Find where the given text appears and provide that cell's center as (x, y) coordinate. 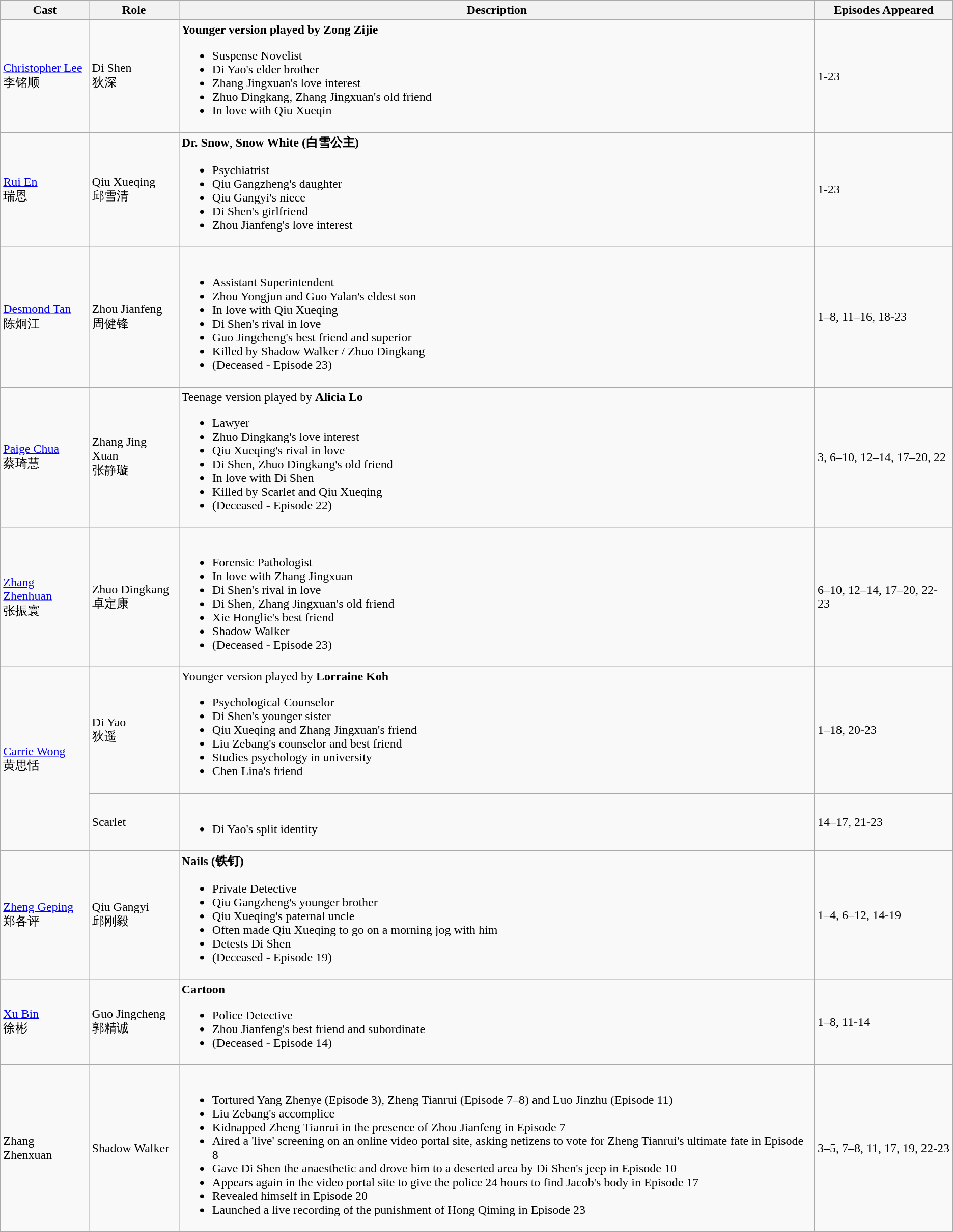
Episodes Appeared (884, 10)
Xu Bin 徐彬 (45, 1022)
6–10, 12–14, 17–20, 22-23 (884, 597)
3–5, 7–8, 11, 17, 19, 22-23 (884, 1148)
Qiu Xueqing 邱雪清 (134, 190)
Carrie Wong 黄思恬 (45, 759)
Guo Jingcheng 郭精诚 (134, 1022)
Shadow Walker (134, 1148)
Description (497, 10)
Scarlet (134, 822)
Di Yao's split identity (497, 822)
3, 6–10, 12–14, 17–20, 22 (884, 457)
Paige Chua 蔡琦慧 (45, 457)
Desmond Tan 陈炯江 (45, 317)
Zhou Jianfeng 周健锋 (134, 317)
Zhang Zhenxuan (45, 1148)
Christopher Lee 李铭顺 (45, 76)
14–17, 21-23 (884, 822)
Zhuo Dingkang 卓定康 (134, 597)
Cast (45, 10)
1–18, 20-23 (884, 730)
Di Yao 狄遥 (134, 730)
Role (134, 10)
Zhang Zhenhuan 张振寰 (45, 597)
Di Shen 狄深 (134, 76)
1–8, 11-14 (884, 1022)
1–8, 11–16, 18-23 (884, 317)
Qiu Gangyi 邱刚毅 (134, 915)
Zheng Geping 郑各评 (45, 915)
Rui En 瑞恩 (45, 190)
CartoonPolice DetectiveZhou Jianfeng's best friend and subordinate(Deceased - Episode 14) (497, 1022)
1–4, 6–12, 14-19 (884, 915)
Zhang Jing Xuan 张静璇 (134, 457)
Dr. Snow, Snow White (白雪公主)PsychiatristQiu Gangzheng's daughterQiu Gangyi's nieceDi Shen's girlfriendZhou Jianfeng's love interest (497, 190)
